Return (x, y) of the center of cell containing provided text 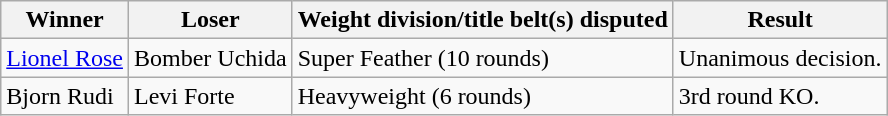
Levi Forte (210, 96)
Unanimous decision. (780, 58)
Bomber Uchida (210, 58)
Winner (65, 20)
Bjorn Rudi (65, 96)
Heavyweight (6 rounds) (482, 96)
Lionel Rose (65, 58)
3rd round KO. (780, 96)
Super Feather (10 rounds) (482, 58)
Weight division/title belt(s) disputed (482, 20)
Loser (210, 20)
Result (780, 20)
